From the cell containing the given text, extract its center point as (X, Y) coordinate. 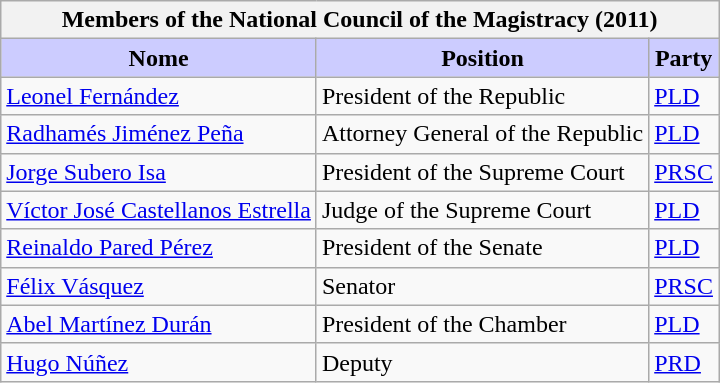
President of the Chamber (482, 324)
Jorge Subero Isa (159, 172)
President of the Senate (482, 248)
Reinaldo Pared Pérez (159, 248)
Víctor José Castellanos Estrella (159, 210)
Attorney General of the Republic (482, 134)
Judge of the Supreme Court (482, 210)
Leonel Fernández (159, 96)
President of the Supreme Court (482, 172)
Abel Martínez Durán (159, 324)
Nome (159, 58)
Hugo Núñez (159, 362)
Party (684, 58)
Members of the National Council of the Magistracy (2011) (360, 20)
Deputy (482, 362)
President of the Republic (482, 96)
Position (482, 58)
PRD (684, 362)
Félix Vásquez (159, 286)
Radhamés Jiménez Peña (159, 134)
Senator (482, 286)
